Pinpoint the cell where the given text exists, returning its (x, y) midpoint coordinate. 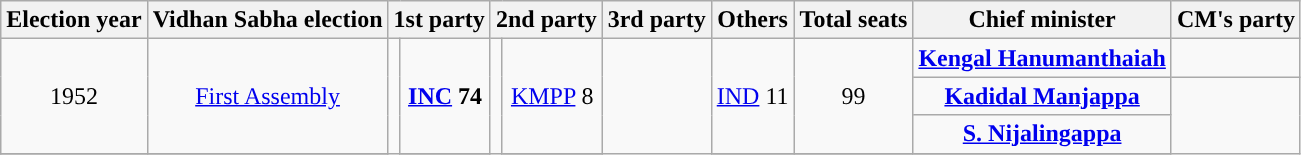
3rd party (656, 20)
Total seats (854, 20)
First Assembly (268, 96)
1st party (439, 20)
Election year (74, 20)
CM's party (1236, 20)
1952 (74, 96)
2nd party (546, 20)
Others (752, 20)
99 (854, 96)
Vidhan Sabha election (268, 20)
Kengal Hanumanthaiah (1042, 58)
IND 11 (752, 96)
KMPP 8 (552, 96)
S. Nijalingappa (1042, 134)
Chief minister (1042, 20)
INC 74 (446, 96)
Kadidal Manjappa (1042, 96)
